Scan for the cell matching the given text and deliver its (X, Y) coordinate at center. 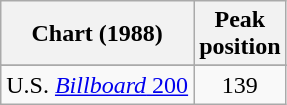
Chart (1988) (98, 34)
U.S. Billboard 200 (98, 85)
139 (240, 85)
Peakposition (240, 34)
